Capture the cell that displays the provided text and extract its (x, y) central coordinate. 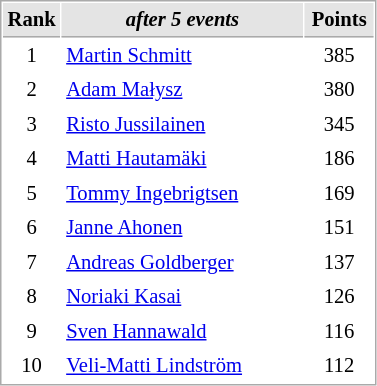
5 (32, 194)
116 (340, 332)
Risto Jussilainen (183, 124)
Noriaki Kasai (183, 296)
380 (340, 90)
186 (340, 158)
Janne Ahonen (183, 228)
345 (340, 124)
Sven Hannawald (183, 332)
Points (340, 20)
2 (32, 90)
Martin Schmitt (183, 56)
Rank (32, 20)
after 5 events (183, 20)
137 (340, 262)
9 (32, 332)
Andreas Goldberger (183, 262)
8 (32, 296)
Adam Małysz (183, 90)
112 (340, 366)
Tommy Ingebrigtsen (183, 194)
126 (340, 296)
3 (32, 124)
151 (340, 228)
169 (340, 194)
Veli-Matti Lindström (183, 366)
7 (32, 262)
385 (340, 56)
Matti Hautamäki (183, 158)
6 (32, 228)
1 (32, 56)
4 (32, 158)
10 (32, 366)
